Extract the [X, Y] coordinate from the center of the cell holding the provided text.  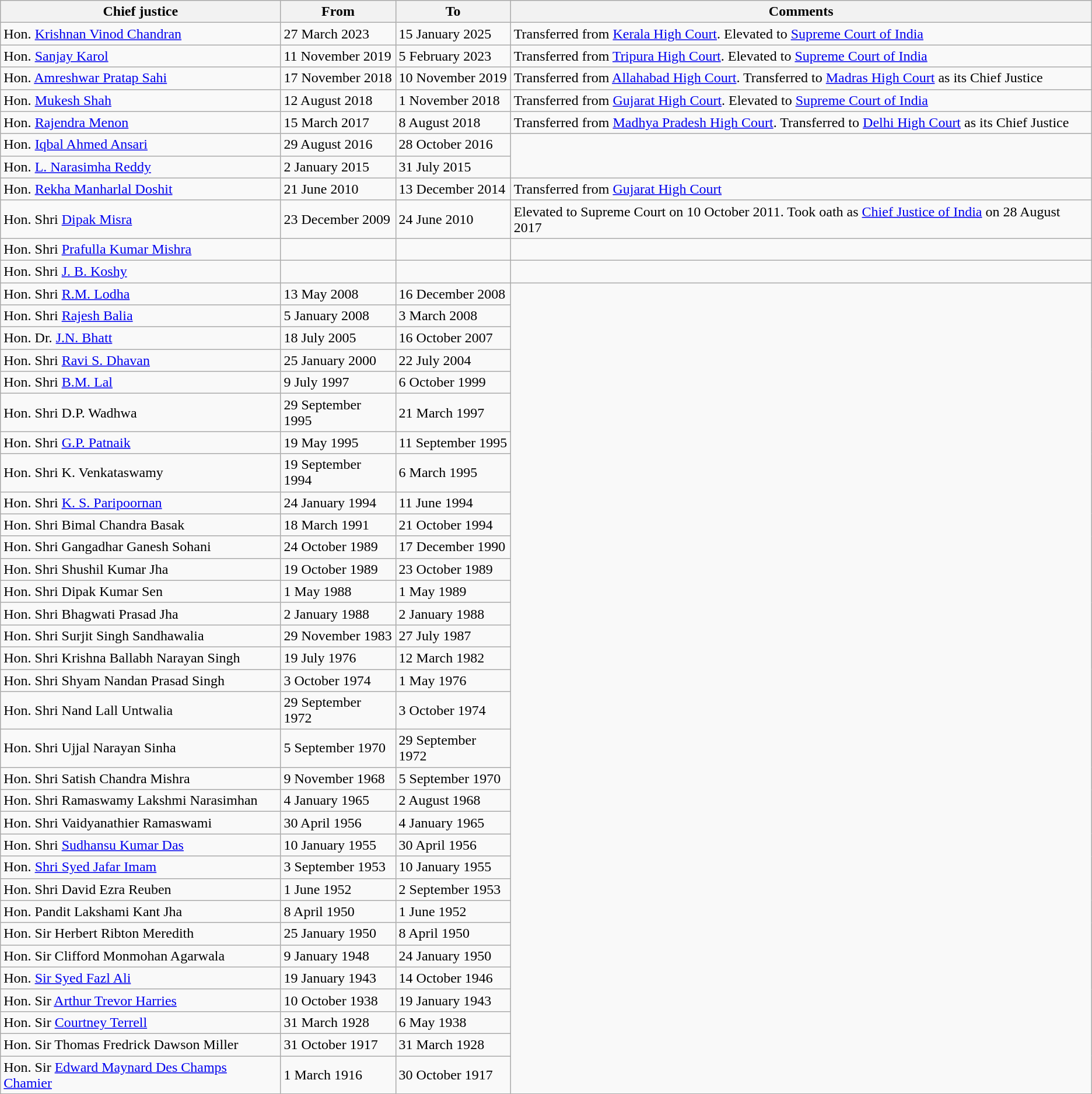
Hon. Shri Bhagwati Prasad Jha [141, 613]
Transferred from Allahabad High Court. Transferred to Madras High Court as its Chief Justice [801, 78]
25 January 1950 [338, 934]
27 July 1987 [453, 636]
31 October 1917 [338, 1044]
11 September 1995 [453, 443]
10 November 2019 [453, 78]
Hon. Shri Bimal Chandra Basak [141, 525]
27 March 2023 [338, 34]
2 January 2015 [338, 167]
29 August 2016 [338, 145]
Hon. Mukesh Shah [141, 100]
19 May 1995 [338, 443]
Hon. L. Narasimha Reddy [141, 167]
17 December 1990 [453, 547]
Comments [801, 12]
29 September 1995 [338, 413]
9 January 1948 [338, 956]
10 October 1938 [338, 1000]
12 March 1982 [453, 658]
Hon. Sir Courtney Terrell [141, 1022]
12 August 2018 [338, 100]
24 June 2010 [453, 219]
1 May 1989 [453, 591]
Hon. Shri B.M. Lal [141, 383]
Hon. Amreshwar Pratap Sahi [141, 78]
Hon. Sir Thomas Fredrick Dawson Miller [141, 1044]
14 October 1946 [453, 978]
Transferred from Madhya Pradesh High Court. Transferred to Delhi High Court as its Chief Justice [801, 122]
From [338, 12]
Hon. Shri David Ezra Reuben [141, 889]
5 February 2023 [453, 56]
Transferred from Kerala High Court. Elevated to Supreme Court of India [801, 34]
24 January 1994 [338, 503]
Hon. Shri Ramaswamy Lakshmi Narasimhan [141, 801]
Hon. Shri Ujjal Narayan Sinha [141, 749]
Hon. Rajendra Menon [141, 122]
17 November 2018 [338, 78]
1 March 1916 [338, 1074]
13 May 2008 [338, 293]
3 March 2008 [453, 316]
Hon. Dr. J.N. Bhatt [141, 338]
6 May 1938 [453, 1022]
Hon. Shri K. Venkataswamy [141, 472]
13 December 2014 [453, 189]
Hon. Shri Shyam Nandan Prasad Singh [141, 681]
Transferred from Tripura High Court. Elevated to Supreme Court of India [801, 56]
Hon. Shri Vaidyanathier Ramaswami [141, 823]
2 September 1953 [453, 889]
Hon. Shri Shushil Kumar Jha [141, 569]
21 June 2010 [338, 189]
19 September 1994 [338, 472]
Hon. Iqbal Ahmed Ansari [141, 145]
31 July 2015 [453, 167]
Hon. Sir Edward Maynard Des Champs Chamier [141, 1074]
Hon. Shri Gangadhar Ganesh Sohani [141, 547]
21 March 1997 [453, 413]
28 October 2016 [453, 145]
Hon. Shri Rajesh Balia [141, 316]
6 October 1999 [453, 383]
Hon. Shri D.P. Wadhwa [141, 413]
Hon. Shri Ravi S. Dhavan [141, 360]
1 May 1988 [338, 591]
Hon. Sir Herbert Ribton Meredith [141, 934]
5 January 2008 [338, 316]
Hon. Krishnan Vinod Chandran [141, 34]
1 May 1976 [453, 681]
22 July 2004 [453, 360]
Hon. Shri Dipak Kumar Sen [141, 591]
9 November 1968 [338, 779]
19 July 1976 [338, 658]
24 October 1989 [338, 547]
21 October 1994 [453, 525]
23 December 2009 [338, 219]
11 June 1994 [453, 503]
Hon. Sir Arthur Trevor Harries [141, 1000]
Hon. Shri Surjit Singh Sandhawalia [141, 636]
8 August 2018 [453, 122]
15 March 2017 [338, 122]
Hon. Sir Clifford Monmohan Agarwala [141, 956]
15 January 2025 [453, 34]
Hon. Shri Prafulla Kumar Mishra [141, 249]
Hon. Sir Syed Fazl Ali [141, 978]
Transferred from Gujarat High Court [801, 189]
Hon. Shri G.P. Patnaik [141, 443]
11 November 2019 [338, 56]
18 July 2005 [338, 338]
25 January 2000 [338, 360]
To [453, 12]
30 October 1917 [453, 1074]
Hon. Shri Krishna Ballabh Narayan Singh [141, 658]
6 March 1995 [453, 472]
Hon. Pandit Lakshami Kant Jha [141, 911]
3 September 1953 [338, 867]
9 July 1997 [338, 383]
18 March 1991 [338, 525]
16 December 2008 [453, 293]
2 August 1968 [453, 801]
Hon. Shri Syed Jafar Imam [141, 867]
29 November 1983 [338, 636]
16 October 2007 [453, 338]
1 November 2018 [453, 100]
Hon. Shri R.M. Lodha [141, 293]
Hon. Shri K. S. Paripoornan [141, 503]
Transferred from Gujarat High Court. Elevated to Supreme Court of India [801, 100]
23 October 1989 [453, 569]
24 January 1950 [453, 956]
Hon. Shri J. B. Koshy [141, 271]
Elevated to Supreme Court on 10 October 2011. Took oath as Chief Justice of India on 28 August 2017 [801, 219]
19 October 1989 [338, 569]
Hon. Rekha Manharlal Doshit [141, 189]
Hon. Shri Satish Chandra Mishra [141, 779]
Hon. Shri Dipak Misra [141, 219]
Hon. Shri Nand Lall Untwalia [141, 710]
Hon. Shri Sudhansu Kumar Das [141, 845]
Chief justice [141, 12]
Hon. Sanjay Karol [141, 56]
